Identify which cell holds the provided text, then report its [X, Y] central coordinate. 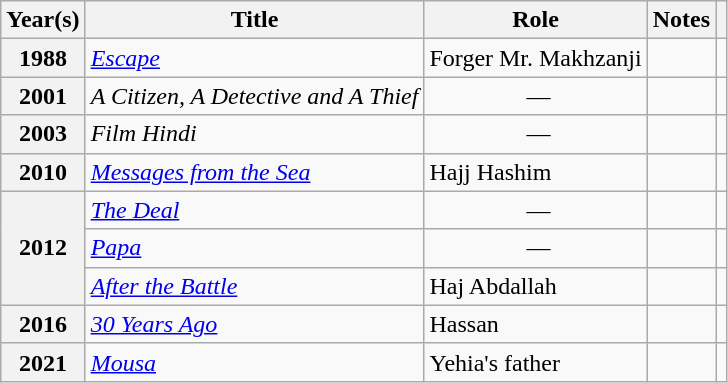
Haj Abdallah [536, 286]
30 Years Ago [254, 324]
Film Hindi [254, 134]
Forger Mr. Makhzanji [536, 58]
Escape [254, 58]
2003 [43, 134]
Hajj Hashim [536, 172]
Messages from the Sea [254, 172]
Year(s) [43, 20]
After the Battle [254, 286]
The Deal [254, 210]
A Citizen, A Detective and A Thief [254, 96]
2010 [43, 172]
Hassan [536, 324]
Papa [254, 248]
2021 [43, 362]
2016 [43, 324]
Title [254, 20]
Mousa [254, 362]
Role [536, 20]
1988 [43, 58]
2001 [43, 96]
Yehia's father [536, 362]
Notes [681, 20]
2012 [43, 248]
